Find where the given text appears and provide that cell's center as (X, Y) coordinate. 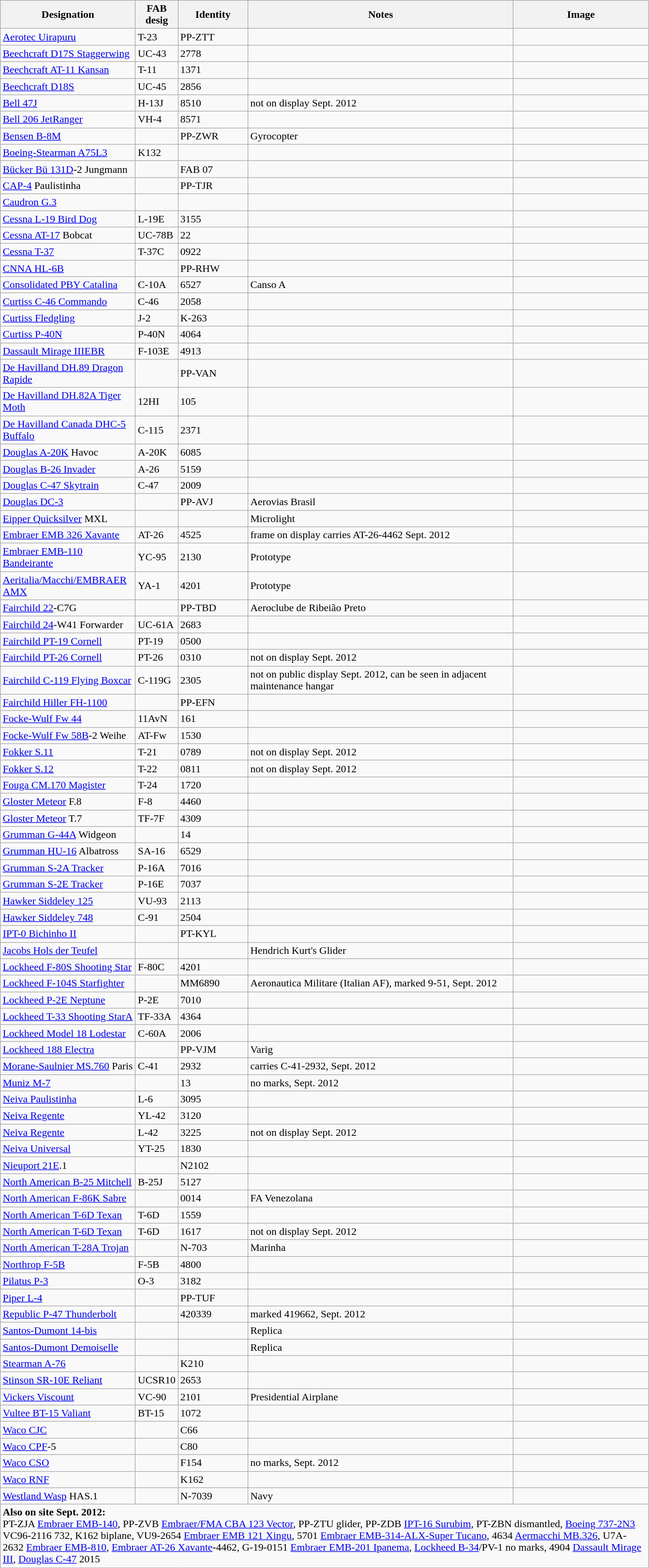
carries C-41-2932, Sept. 2012 (381, 1066)
Hawker Siddeley 748 (68, 917)
8571 (213, 119)
PP-ZWR (213, 136)
Microlight (381, 518)
Gyrocopter (381, 136)
P-40N (157, 334)
K162 (213, 1479)
Fouga CM.170 Magister (68, 785)
Fairchild Hiller FH-1100 (68, 702)
Westland Wasp HAS.1 (68, 1496)
4309 (213, 818)
5159 (213, 469)
3182 (213, 1281)
C-119G (157, 680)
2009 (213, 485)
F-8 (157, 801)
2932 (213, 1066)
YC-95 (157, 558)
Focke-Wulf Fw 58B-2 Weihe (68, 735)
14 (213, 835)
Bücker Bü 131D-2 Jungmann (68, 169)
Douglas B-26 Invader (68, 469)
PT-KYL (213, 934)
Presidential Airplane (381, 1397)
UCSR10 (157, 1380)
Fokker S.11 (68, 752)
Bensen B-8M (68, 136)
Vickers Viscount (68, 1397)
T-37C (157, 252)
Grumman G-44A Widgeon (68, 835)
PP-VJM (213, 1049)
frame on display carries AT-26-4462 Sept. 2012 (381, 535)
C-91 (157, 917)
North American T-28A Trojan (68, 1248)
Bell 206 JetRanger (68, 119)
Lockheed F-104S Starfighter (68, 983)
Fairchild 24-W41 Forwarder (68, 625)
SA-16 (157, 851)
7016 (213, 868)
Hawker Siddeley 125 (68, 901)
6527 (213, 285)
1371 (213, 70)
3225 (213, 1132)
Image (581, 15)
2371 (213, 430)
C80 (213, 1446)
Beechcraft AT-11 Kansan (68, 70)
Fairchild 22-C7G (68, 608)
Muniz M-7 (68, 1083)
Curtiss C-46 Commando (68, 301)
Douglas A-20K Havoc (68, 452)
Aerovias Brasil (381, 502)
P-16E (157, 884)
not on public display Sept. 2012, can be seen in adjacent maintenance hangar (381, 680)
De Havilland DH.89 Dragon Rapide (68, 374)
L-19E (157, 218)
IPT-0 Bichinho II (68, 934)
7037 (213, 884)
T-23 (157, 37)
Stinson SR-10E Reliant (68, 1380)
Cessna L-19 Bird Dog (68, 218)
K132 (157, 152)
A-20K (157, 452)
Lockheed F-80S Shooting Star (68, 967)
4525 (213, 535)
Waco RNF (68, 1479)
Nieuport 21E.1 (68, 1165)
8510 (213, 103)
Gloster Meteor F.8 (68, 801)
0014 (213, 1198)
PP-AVJ (213, 502)
Northrop F-5B (68, 1264)
Santos-Dumont 14-bis (68, 1330)
4913 (213, 351)
PP-TUF (213, 1297)
Waco CSO (68, 1463)
6085 (213, 452)
Gloster Meteor T.7 (68, 818)
Marinha (381, 1248)
H-13J (157, 103)
Consolidated PBY Catalina (68, 285)
2113 (213, 901)
6529 (213, 851)
Waco CJC (68, 1430)
105 (213, 401)
Piper L-4 (68, 1297)
FAB desig (157, 15)
N-7039 (213, 1496)
2504 (213, 917)
Stearman A-76 (68, 1364)
0500 (213, 641)
T-24 (157, 785)
T-22 (157, 768)
Eipper Quicksilver MXL (68, 518)
3095 (213, 1099)
0789 (213, 752)
C-115 (157, 430)
7010 (213, 1000)
J-2 (157, 318)
L-42 (157, 1132)
1617 (213, 1231)
North American F-86K Sabre (68, 1198)
T-21 (157, 752)
PP-VAN (213, 374)
Aeronautica Militare (Italian AF), marked 9-51, Sept. 2012 (381, 983)
Lockheed Model 18 Lodestar (68, 1033)
2006 (213, 1033)
Jacobs Hols der Teufel (68, 950)
Embraer EMB 326 Xavante (68, 535)
Grumman S-2E Tracker (68, 884)
VU-93 (157, 901)
O-3 (157, 1281)
Bell 47J (68, 103)
3155 (213, 218)
Embraer EMB-110 Bandeirante (68, 558)
P-2E (157, 1000)
N2102 (213, 1165)
3120 (213, 1116)
C-60A (157, 1033)
TF-33A (157, 1016)
CAP-4 Paulistinha (68, 185)
N-703 (213, 1248)
FA Venezolana (381, 1198)
C-46 (157, 301)
Lockheed T-33 Shooting StarA (68, 1016)
UC-45 (157, 86)
C-47 (157, 485)
Curtiss Fledgling (68, 318)
TF-7F (157, 818)
12HI (157, 401)
Notes (381, 15)
PP-RHW (213, 268)
Boeing-Stearman A75L3 (68, 152)
Aeroclube de Ribeião Preto (381, 608)
UC-61A (157, 625)
North American B-25 Mitchell (68, 1182)
VH-4 (157, 119)
PP-TJR (213, 185)
2778 (213, 53)
PP-ZTT (213, 37)
Identity (213, 15)
UC-78B (157, 235)
2305 (213, 680)
1530 (213, 735)
PP-EFN (213, 702)
Curtiss P-40N (68, 334)
Canso A (381, 285)
De Havilland Canada DHC-5 Buffalo (68, 430)
2683 (213, 625)
Pilatus P-3 (68, 1281)
1559 (213, 1215)
Douglas C-47 Skytrain (68, 485)
Designation (68, 15)
C66 (213, 1430)
Cessna T-37 (68, 252)
Fairchild C-119 Flying Boxcar (68, 680)
2856 (213, 86)
Navy (381, 1496)
marked 419662, Sept. 2012 (381, 1314)
Fokker S.12 (68, 768)
YL-42 (157, 1116)
0922 (213, 252)
Lockheed 188 Electra (68, 1049)
Aeritalia/Macchi/EMBRAER AMX (68, 586)
1072 (213, 1413)
0310 (213, 658)
161 (213, 719)
Cessna AT-17 Bobcat (68, 235)
4460 (213, 801)
Dassault Mirage IIIEBR (68, 351)
Neiva Universal (68, 1149)
Vultee BT-15 Valiant (68, 1413)
P-16A (157, 868)
22 (213, 235)
PP-TBD (213, 608)
Waco CPF-5 (68, 1446)
B-25J (157, 1182)
2058 (213, 301)
K-263 (213, 318)
F-103E (157, 351)
CNNA HL-6B (68, 268)
De Havilland DH.82A Tiger Moth (68, 401)
4364 (213, 1016)
YA-1 (157, 586)
F-80C (157, 967)
Morane-Saulnier MS.760 Paris (68, 1066)
PT-26 (157, 658)
VC-90 (157, 1397)
MM6890 (213, 983)
4800 (213, 1264)
1830 (213, 1149)
Aerotec Uirapuru (68, 37)
Grumman S-2A Tracker (68, 868)
2653 (213, 1380)
2101 (213, 1397)
4064 (213, 334)
0811 (213, 768)
Douglas DC-3 (68, 502)
Fairchild PT-26 Cornell (68, 658)
K210 (213, 1364)
C-10A (157, 285)
Lockheed P-2E Neptune (68, 1000)
F-5B (157, 1264)
UC-43 (157, 53)
Santos-Dumont Demoiselle (68, 1347)
L-6 (157, 1099)
T-11 (157, 70)
Fairchild PT-19 Cornell (68, 641)
1720 (213, 785)
13 (213, 1083)
C-41 (157, 1066)
Neiva Paulistinha (68, 1099)
BT-15 (157, 1413)
5127 (213, 1182)
A-26 (157, 469)
Varig (381, 1049)
Beechcraft D17S Staggerwing (68, 53)
11AvN (157, 719)
AT-26 (157, 535)
Caudron G.3 (68, 202)
F154 (213, 1463)
Republic P-47 Thunderbolt (68, 1314)
420339 (213, 1314)
Grumman HU-16 Albatross (68, 851)
Beechcraft D18S (68, 86)
PT-19 (157, 641)
Focke-Wulf Fw 44 (68, 719)
2130 (213, 558)
FAB 07 (213, 169)
Hendrich Kurt's Glider (381, 950)
YT-25 (157, 1149)
AT-Fw (157, 735)
